Locate the cell with the specified text and output its [X, Y] center coordinate. 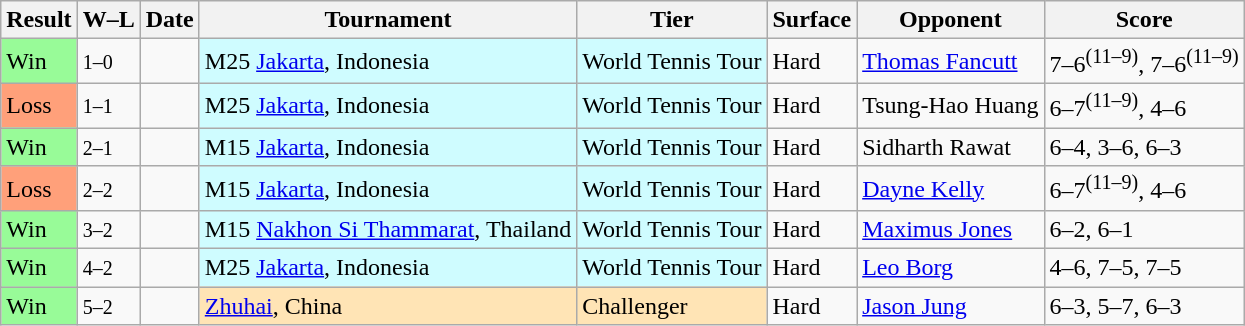
Opponent [950, 20]
Jason Jung [950, 306]
1–0 [108, 62]
6–4, 3–6, 6–3 [1144, 147]
Leo Borg [950, 268]
2–1 [108, 147]
Sidharth Rawat [950, 147]
W–L [108, 20]
3–2 [108, 230]
Tournament [388, 20]
Result [39, 20]
Surface [812, 20]
Challenger [672, 306]
6–2, 6–1 [1144, 230]
Tier [672, 20]
Score [1144, 20]
4–6, 7–5, 7–5 [1144, 268]
6–3, 5–7, 6–3 [1144, 306]
1–1 [108, 106]
M15 Nakhon Si Thammarat, Thailand [388, 230]
7–6(11–9), 7–6(11–9) [1144, 62]
Thomas Fancutt [950, 62]
Tsung-Hao Huang [950, 106]
2–2 [108, 188]
Maximus Jones [950, 230]
5–2 [108, 306]
Zhuhai, China [388, 306]
Dayne Kelly [950, 188]
4–2 [108, 268]
Date [170, 20]
